Provide the [X, Y] coordinate of the cell's center where the given text is located.  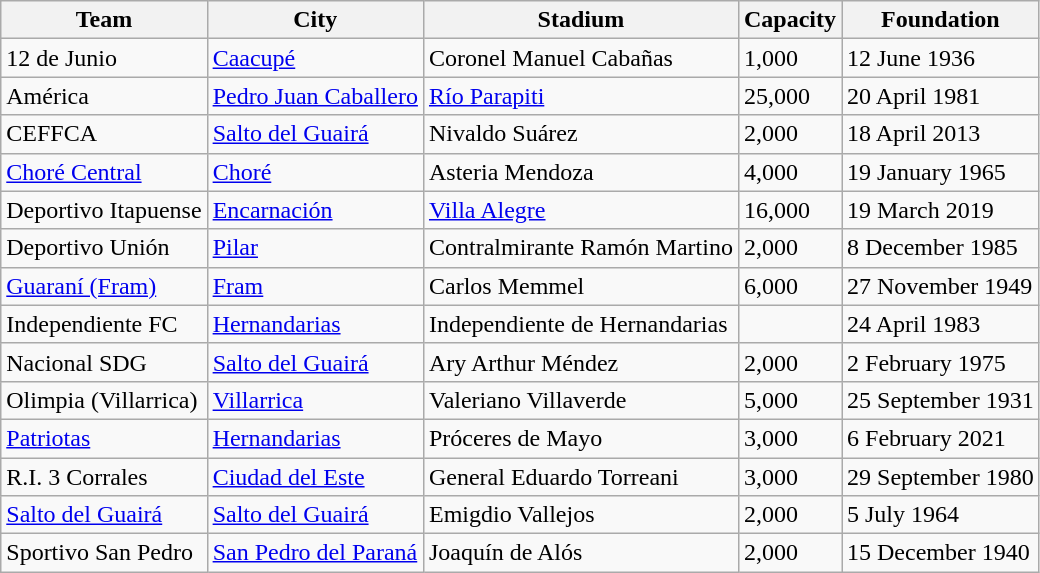
Choré Central [104, 172]
CEFFCA [104, 134]
20 April 1981 [941, 96]
Contralmirante Ramón Martino [580, 248]
Encarnación [315, 210]
5 July 1964 [941, 515]
Patriotas [104, 438]
R.I. 3 Corrales [104, 477]
Stadium [580, 20]
29 September 1980 [941, 477]
Villarrica [315, 400]
19 January 1965 [941, 172]
Deportivo Unión [104, 248]
Sportivo San Pedro [104, 553]
General Eduardo Torreani [580, 477]
Pilar [315, 248]
Nacional SDG [104, 362]
12 de Junio [104, 58]
Nivaldo Suárez [580, 134]
City [315, 20]
15 December 1940 [941, 553]
8 December 1985 [941, 248]
Emigdio Vallejos [580, 515]
27 November 1949 [941, 286]
Pedro Juan Caballero [315, 96]
Carlos Memmel [580, 286]
2 February 1975 [941, 362]
Foundation [941, 20]
Independiente FC [104, 324]
18 April 2013 [941, 134]
Valeriano Villaverde [580, 400]
Guaraní (Fram) [104, 286]
Choré [315, 172]
Coronel Manuel Cabañas [580, 58]
Ary Arthur Méndez [580, 362]
Villa Alegre [580, 210]
12 June 1936 [941, 58]
Fram [315, 286]
Independiente de Hernandarias [580, 324]
Ciudad del Este [315, 477]
Río Parapiti [580, 96]
Olimpia (Villarrica) [104, 400]
25,000 [790, 96]
Joaquín de Alós [580, 553]
Asteria Mendoza [580, 172]
Capacity [790, 20]
Deportivo Itapuense [104, 210]
1,000 [790, 58]
16,000 [790, 210]
5,000 [790, 400]
América [104, 96]
4,000 [790, 172]
6 February 2021 [941, 438]
6,000 [790, 286]
Team [104, 20]
24 April 1983 [941, 324]
19 March 2019 [941, 210]
Próceres de Mayo [580, 438]
Caacupé [315, 58]
25 September 1931 [941, 400]
San Pedro del Paraná [315, 553]
